Scan for the cell matching the given text and deliver its [x, y] coordinate at center. 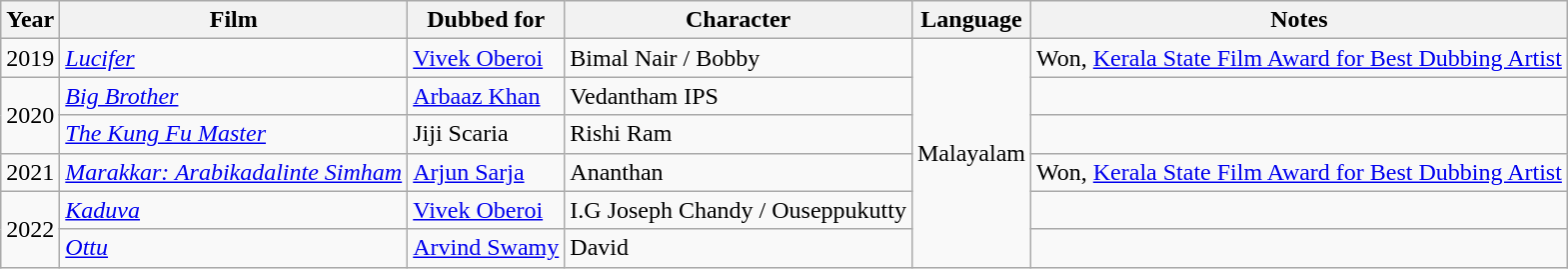
Character [739, 20]
Dubbed for [486, 20]
Arvind Swamy [486, 248]
I.G Joseph Chandy / Ouseppukutty [739, 210]
Film [234, 20]
2020 [30, 115]
Rishi Ram [739, 134]
The Kung Fu Master [234, 134]
2022 [30, 229]
Arjun Sarja [486, 172]
Malayalam [971, 153]
Bimal Nair / Bobby [739, 58]
Arbaaz Khan [486, 96]
Kaduva [234, 210]
Year [30, 20]
Ottu [234, 248]
Notes [1299, 20]
Ananthan [739, 172]
Big Brother [234, 96]
Lucifer [234, 58]
2021 [30, 172]
2019 [30, 58]
Marakkar: Arabikadalinte Simham [234, 172]
David [739, 248]
Language [971, 20]
Vedantham IPS [739, 96]
Jiji Scaria [486, 134]
